Output the [x, y] coordinate of the center of the cell containing the given text.  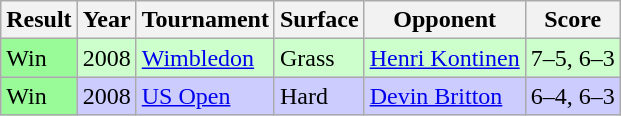
7–5, 6–3 [572, 58]
Year [106, 20]
Henri Kontinen [444, 58]
Devin Britton [444, 96]
Tournament [205, 20]
Surface [319, 20]
Wimbledon [205, 58]
Opponent [444, 20]
6–4, 6–3 [572, 96]
Hard [319, 96]
Score [572, 20]
US Open [205, 96]
Result [39, 20]
Grass [319, 58]
